For the text-containing cell, return its midpoint in (X, Y) coordinate format. 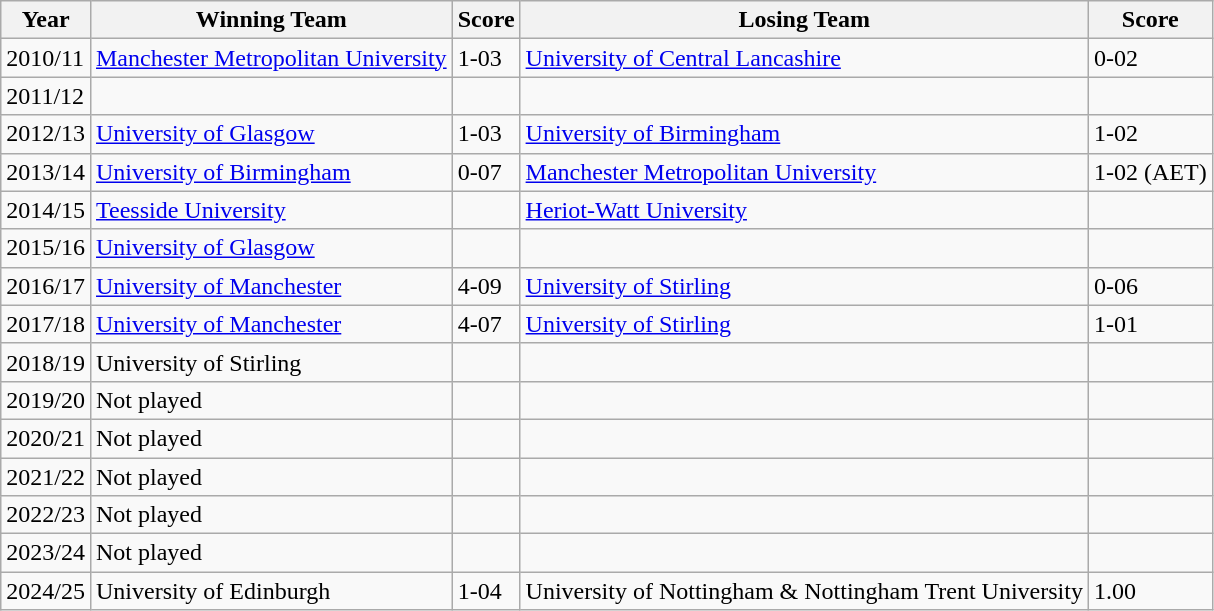
1-02 (AET) (1150, 172)
University of Central Lancashire (804, 58)
Heriot-Watt University (804, 210)
2019/20 (46, 400)
Winning Team (271, 20)
2018/19 (46, 362)
2014/15 (46, 210)
2013/14 (46, 172)
Losing Team (804, 20)
2011/12 (46, 96)
2024/25 (46, 591)
0-07 (486, 172)
2016/17 (46, 286)
4-07 (486, 324)
2012/13 (46, 134)
1.00 (1150, 591)
1-01 (1150, 324)
2023/24 (46, 553)
University of Edinburgh (271, 591)
Teesside University (271, 210)
Year (46, 20)
2017/18 (46, 324)
1-04 (486, 591)
2020/21 (46, 438)
2021/22 (46, 477)
0-02 (1150, 58)
1-02 (1150, 134)
2010/11 (46, 58)
0-06 (1150, 286)
University of Nottingham & Nottingham Trent University (804, 591)
2015/16 (46, 248)
2022/23 (46, 515)
4-09 (486, 286)
